Extract the (X, Y) coordinate from the center of the cell holding the provided text.  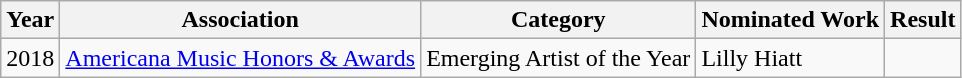
Nominated Work (790, 20)
Result (923, 20)
2018 (30, 58)
Association (240, 20)
Americana Music Honors & Awards (240, 58)
Category (558, 20)
Emerging Artist of the Year (558, 58)
Year (30, 20)
Lilly Hiatt (790, 58)
